Extract the [X, Y] coordinate from the center of the cell holding the provided text.  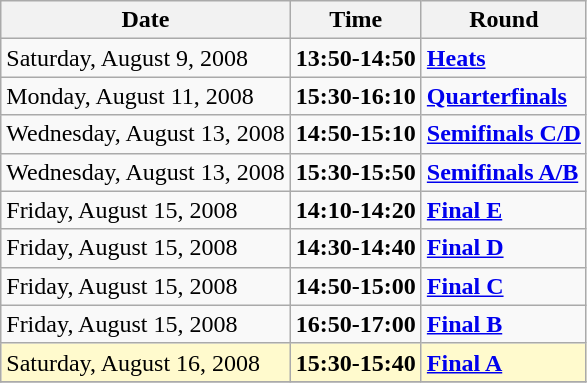
15:30-15:40 [356, 362]
Heats [504, 58]
16:50-17:00 [356, 324]
13:50-14:50 [356, 58]
Time [356, 20]
Final C [504, 286]
Date [146, 20]
15:30-15:50 [356, 172]
15:30-16:10 [356, 96]
Monday, August 11, 2008 [146, 96]
14:50-15:00 [356, 286]
Semifinals C/D [504, 134]
14:10-14:20 [356, 210]
Quarterfinals [504, 96]
14:30-14:40 [356, 248]
Semifinals A/B [504, 172]
Final A [504, 362]
Saturday, August 9, 2008 [146, 58]
Final B [504, 324]
Saturday, August 16, 2008 [146, 362]
Final E [504, 210]
14:50-15:10 [356, 134]
Final D [504, 248]
Round [504, 20]
